Scan for the cell matching the given text and deliver its (X, Y) coordinate at center. 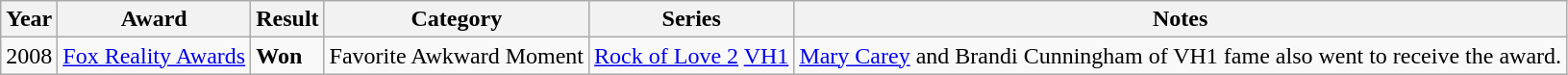
Won (287, 56)
Favorite Awkward Moment (456, 56)
Year (29, 19)
Rock of Love 2 VH1 (692, 56)
Mary Carey and Brandi Cunningham of VH1 fame also went to receive the award. (1181, 56)
Category (456, 19)
Series (692, 19)
Award (154, 19)
2008 (29, 56)
Notes (1181, 19)
Fox Reality Awards (154, 56)
Result (287, 19)
